Find where the given text appears and provide that cell's center as (X, Y) coordinate. 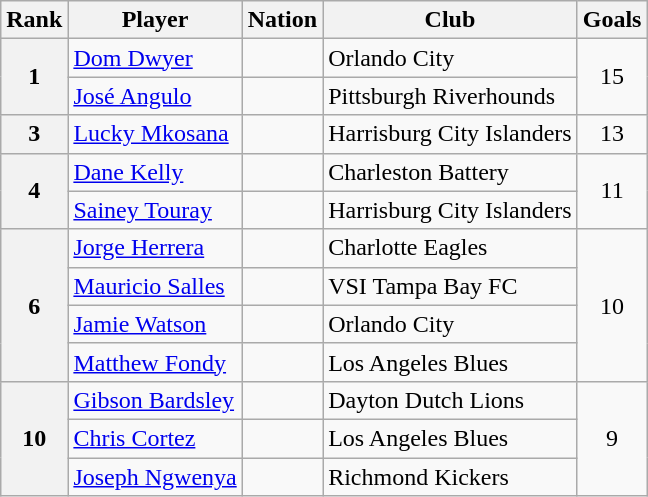
Joseph Ngwenya (155, 477)
Lucky Mkosana (155, 134)
11 (612, 191)
Club (450, 20)
Dom Dwyer (155, 58)
Rank (34, 20)
VSI Tampa Bay FC (450, 286)
1 (34, 77)
Dayton Dutch Lions (450, 400)
Sainey Touray (155, 210)
Richmond Kickers (450, 477)
Charlotte Eagles (450, 248)
9 (612, 438)
3 (34, 134)
Mauricio Salles (155, 286)
Jamie Watson (155, 324)
Goals (612, 20)
Jorge Herrera (155, 248)
6 (34, 305)
Matthew Fondy (155, 362)
Pittsburgh Riverhounds (450, 96)
Nation (282, 20)
4 (34, 191)
15 (612, 77)
13 (612, 134)
Dane Kelly (155, 172)
José Angulo (155, 96)
Chris Cortez (155, 438)
Player (155, 20)
Charleston Battery (450, 172)
Gibson Bardsley (155, 400)
